Capture the cell that displays the provided text and extract its (x, y) central coordinate. 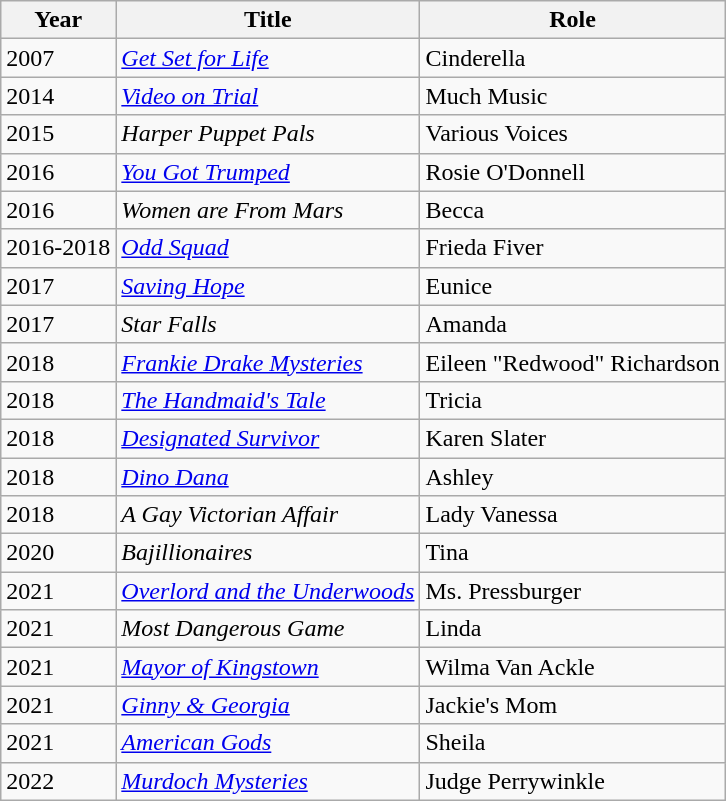
Title (268, 20)
Ashley (572, 477)
Year (58, 20)
2014 (58, 96)
Much Music (572, 96)
Dino Dana (268, 477)
Women are From Mars (268, 210)
Most Dangerous Game (268, 629)
American Gods (268, 743)
Ms. Pressburger (572, 591)
2007 (58, 58)
Star Falls (268, 324)
Bajillionaires (268, 553)
Judge Perrywinkle (572, 781)
Odd Squad (268, 248)
Amanda (572, 324)
Eileen "Redwood" Richardson (572, 362)
Karen Slater (572, 438)
Frankie Drake Mysteries (268, 362)
Role (572, 20)
Frieda Fiver (572, 248)
Lady Vanessa (572, 515)
Get Set for Life (268, 58)
Rosie O'Donnell (572, 172)
Murdoch Mysteries (268, 781)
2020 (58, 553)
Various Voices (572, 134)
Mayor of Kingstown (268, 667)
Cinderella (572, 58)
Wilma Van Ackle (572, 667)
Eunice (572, 286)
Overlord and the Underwoods (268, 591)
A Gay Victorian Affair (268, 515)
2016-2018 (58, 248)
Designated Survivor (268, 438)
The Handmaid's Tale (268, 400)
Becca (572, 210)
Harper Puppet Pals (268, 134)
Linda (572, 629)
Jackie's Mom (572, 705)
Saving Hope (268, 286)
2015 (58, 134)
Tricia (572, 400)
Ginny & Georgia (268, 705)
You Got Trumped (268, 172)
2022 (58, 781)
Tina (572, 553)
Sheila (572, 743)
Video on Trial (268, 96)
